Pinpoint the cell where the given text exists, returning its (X, Y) midpoint coordinate. 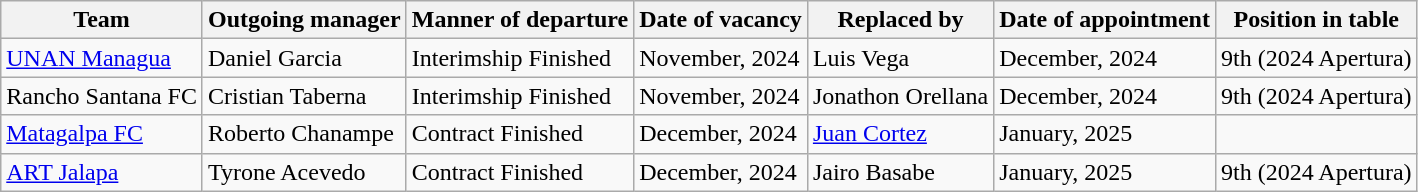
Team (102, 20)
Daniel Garcia (304, 58)
Replaced by (900, 20)
Roberto Chanampe (304, 134)
Rancho Santana FC (102, 96)
UNAN Managua (102, 58)
Luis Vega (900, 58)
Juan Cortez (900, 134)
Manner of departure (520, 20)
Outgoing manager (304, 20)
Jonathon Orellana (900, 96)
ART Jalapa (102, 172)
Position in table (1316, 20)
Jairo Basabe (900, 172)
Date of appointment (1105, 20)
Date of vacancy (721, 20)
Cristian Taberna (304, 96)
Matagalpa FC (102, 134)
Tyrone Acevedo (304, 172)
